Identify which cell holds the provided text, then report its [X, Y] central coordinate. 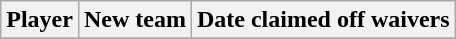
Date claimed off waivers [323, 20]
New team [134, 20]
Player [40, 20]
